Identify which cell holds the provided text, then report its [X, Y] central coordinate. 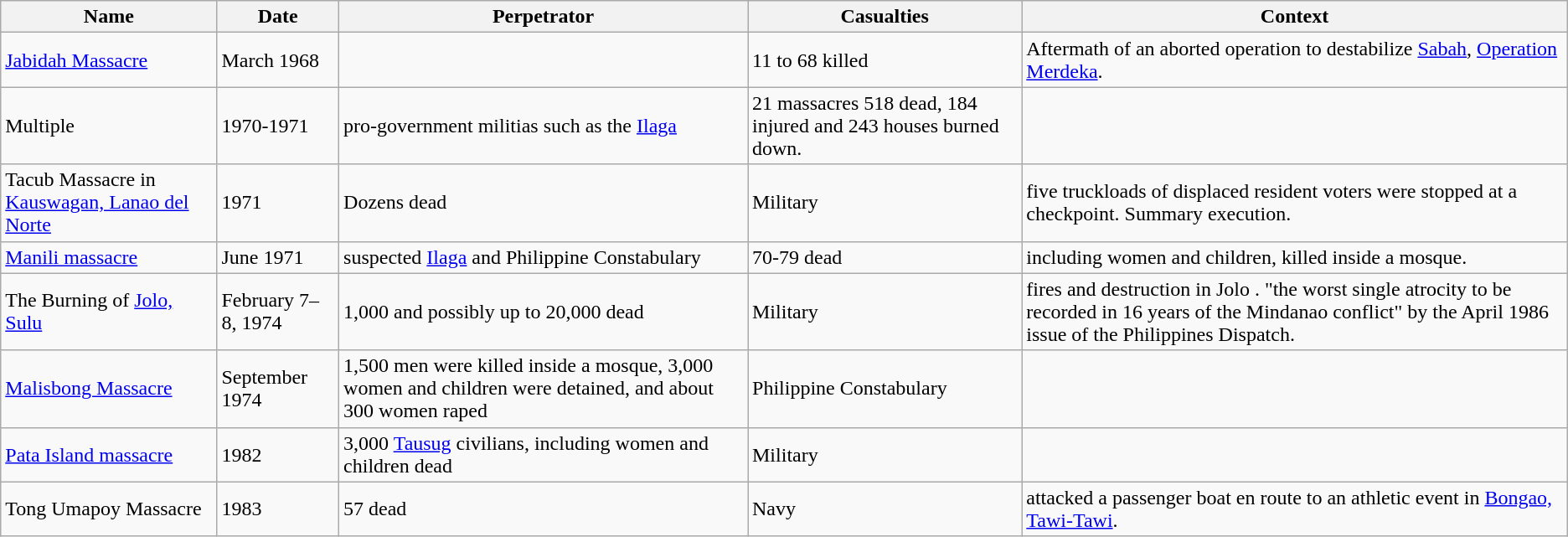
attacked a passenger boat en route to an athletic event in Bongao, Tawi-Tawi. [1295, 509]
Tacub Massacre in Kauswagan, Lanao del Norte [109, 203]
Context [1295, 17]
June 1971 [278, 257]
1983 [278, 509]
Philippine Constabulary [885, 389]
The Burning of Jolo, Sulu [109, 312]
pro-government militias such as the Ilaga [544, 126]
Malisbong Massacre [109, 389]
including women and children, killed inside a mosque. [1295, 257]
Aftermath of an aborted operation to destabilize Sabah, Operation Merdeka. [1295, 60]
Date [278, 17]
Casualties [885, 17]
September 1974 [278, 389]
1970-1971 [278, 126]
21 massacres 518 dead, 184 injured and 243 houses burned down. [885, 126]
five truckloads of displaced resident voters were stopped at a checkpoint. Summary execution. [1295, 203]
3,000 Tausug civilians, including women and children dead [544, 454]
Perpetrator [544, 17]
Dozens dead [544, 203]
March 1968 [278, 60]
Manili massacre [109, 257]
Tong Umapoy Massacre [109, 509]
70-79 dead [885, 257]
1971 [278, 203]
February 7–8, 1974 [278, 312]
1,000 and possibly up to 20,000 dead [544, 312]
Pata Island massacre [109, 454]
Multiple [109, 126]
1982 [278, 454]
57 dead [544, 509]
suspected Ilaga and Philippine Constabulary [544, 257]
Name [109, 17]
Navy [885, 509]
1,500 men were killed inside a mosque, 3,000 women and children were detained, and about 300 women raped [544, 389]
Jabidah Massacre [109, 60]
11 to 68 killed [885, 60]
